Output the [X, Y] coordinate of the center of the cell containing the given text.  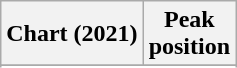
Chart (2021) [72, 34]
Peakposition [189, 34]
